From the cell containing the given text, extract its center point as (X, Y) coordinate. 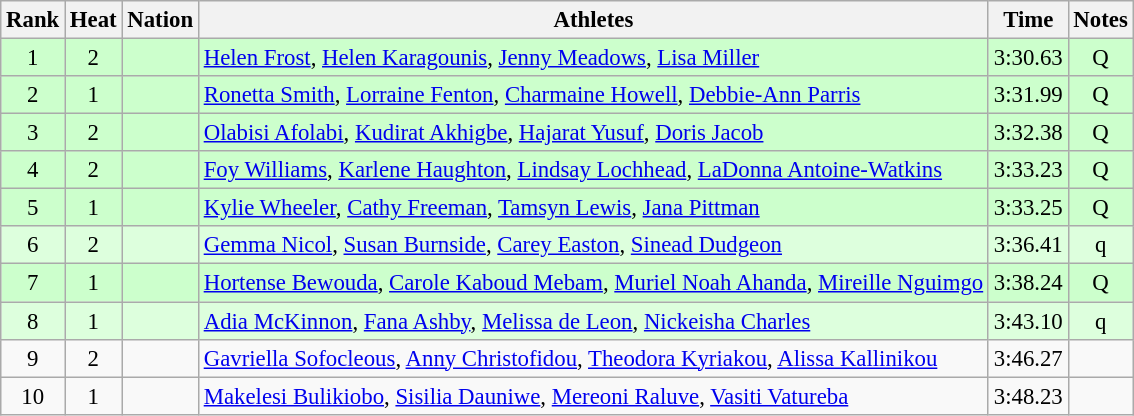
Kylie Wheeler, Cathy Freeman, Tamsyn Lewis, Jana Pittman (593, 208)
Rank (33, 20)
Athletes (593, 20)
3:31.99 (1028, 95)
Gemma Nicol, Susan Burnside, Carey Easton, Sinead Dudgeon (593, 245)
9 (33, 358)
3:36.41 (1028, 245)
Notes (1100, 20)
Heat (94, 20)
3:43.10 (1028, 321)
Time (1028, 20)
8 (33, 321)
3:33.23 (1028, 170)
Nation (160, 20)
Ronetta Smith, Lorraine Fenton, Charmaine Howell, Debbie-Ann Parris (593, 95)
Makelesi Bulikiobo, Sisilia Dauniwe, Mereoni Raluve, Vasiti Vatureba (593, 396)
Olabisi Afolabi, Kudirat Akhigbe, Hajarat Yusuf, Doris Jacob (593, 133)
10 (33, 396)
5 (33, 208)
3:32.38 (1028, 133)
3 (33, 133)
Foy Williams, Karlene Haughton, Lindsay Lochhead, LaDonna Antoine-Watkins (593, 170)
6 (33, 245)
Helen Frost, Helen Karagounis, Jenny Meadows, Lisa Miller (593, 58)
3:48.23 (1028, 396)
7 (33, 283)
Hortense Bewouda, Carole Kaboud Mebam, Muriel Noah Ahanda, Mireille Nguimgo (593, 283)
3:33.25 (1028, 208)
Adia McKinnon, Fana Ashby, Melissa de Leon, Nickeisha Charles (593, 321)
Gavriella Sofocleous, Anny Christofidou, Theodora Kyriakou, Alissa Kallinikou (593, 358)
3:38.24 (1028, 283)
4 (33, 170)
3:46.27 (1028, 358)
3:30.63 (1028, 58)
